From the cell containing the given text, extract its center point as (x, y) coordinate. 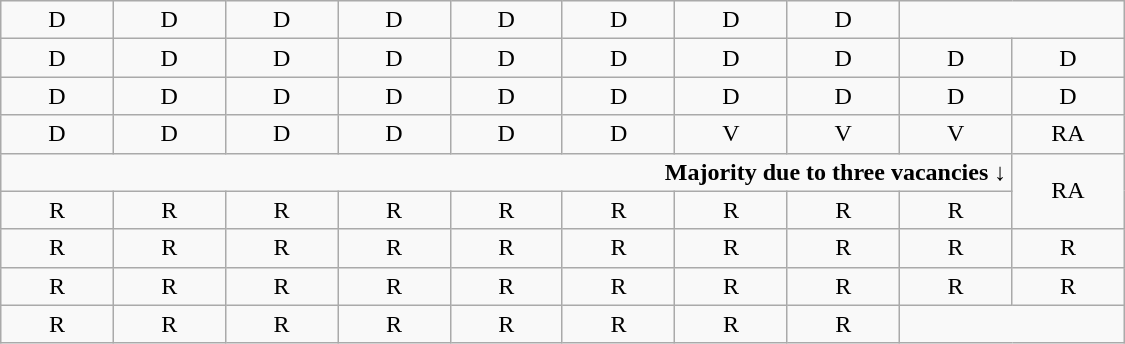
Majority due to three vacancies ↓ (506, 172)
